Output the [X, Y] coordinate of the center of the cell containing the given text.  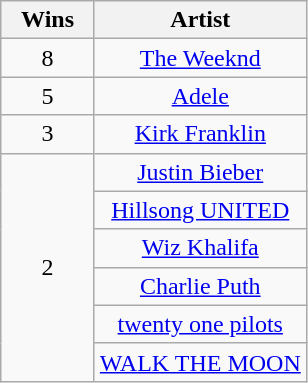
5 [48, 96]
Hillsong UNITED [200, 210]
The Weeknd [200, 58]
WALK THE MOON [200, 362]
3 [48, 134]
Wiz Khalifa [200, 248]
Artist [200, 20]
Kirk Franklin [200, 134]
twenty one pilots [200, 324]
8 [48, 58]
Justin Bieber [200, 172]
Charlie Puth [200, 286]
Adele [200, 96]
2 [48, 267]
Wins [48, 20]
